Identify which cell holds the provided text, then report its (x, y) central coordinate. 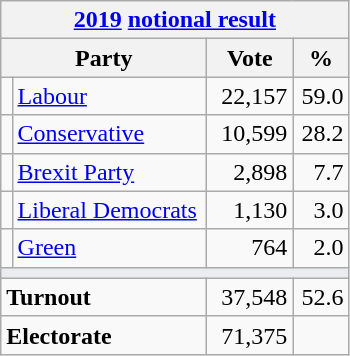
10,599 (250, 134)
Electorate (104, 335)
Conservative (110, 134)
71,375 (250, 335)
22,157 (250, 96)
Turnout (104, 297)
% (321, 58)
Brexit Party (110, 172)
2,898 (250, 172)
52.6 (321, 297)
59.0 (321, 96)
Vote (250, 58)
37,548 (250, 297)
7.7 (321, 172)
2019 notional result (175, 20)
1,130 (250, 210)
28.2 (321, 134)
Party (104, 58)
764 (250, 248)
3.0 (321, 210)
Liberal Democrats (110, 210)
2.0 (321, 248)
Labour (110, 96)
Green (110, 248)
